Find where the given text appears and provide that cell's center as (X, Y) coordinate. 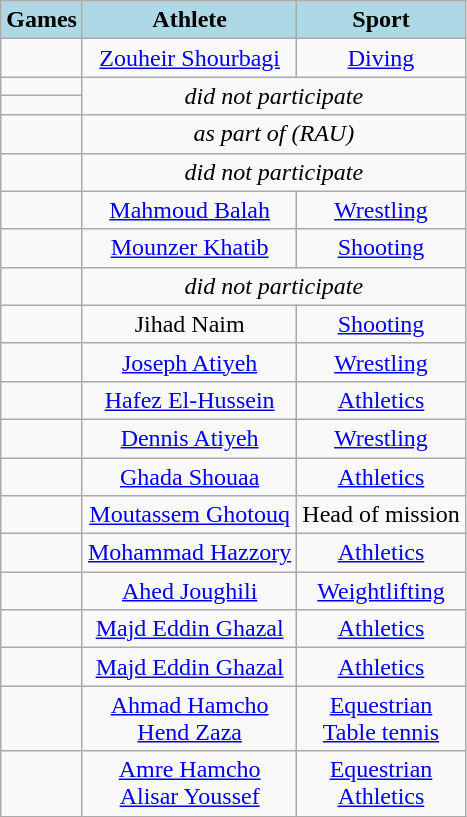
EquestrianAthletics (381, 784)
Mounzer Khatib (189, 248)
Mahmoud Balah (189, 210)
Diving (381, 58)
Zouheir Shourbagi (189, 58)
Jihad Naim (189, 324)
EquestrianTable tennis (381, 718)
Head of mission (381, 515)
Athlete (189, 20)
Games (42, 20)
as part of (RAU) (274, 134)
Ghada Shouaa (189, 477)
Weightlifting (381, 591)
Moutassem Ghotouq (189, 515)
Amre HamchoAlisar Youssef (189, 784)
Ahmad HamchoHend Zaza (189, 718)
Sport (381, 20)
Dennis Atiyeh (189, 438)
Mohammad Hazzory (189, 553)
Ahed Joughili (189, 591)
Hafez El-Hussein (189, 400)
Joseph Atiyeh (189, 362)
